From the cell containing the given text, extract its center point as (X, Y) coordinate. 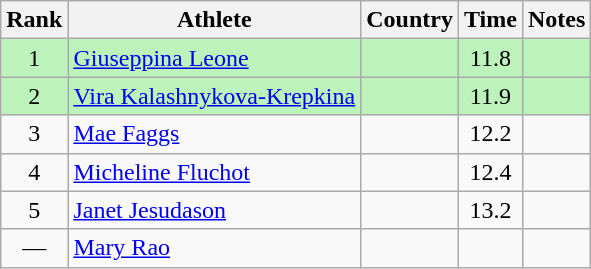
Vira Kalashnykova-Krepkina (214, 96)
Mary Rao (214, 248)
13.2 (490, 210)
Mae Faggs (214, 134)
12.2 (490, 134)
2 (34, 96)
Time (490, 20)
Country (410, 20)
12.4 (490, 172)
11.8 (490, 58)
4 (34, 172)
Rank (34, 20)
Janet Jesudason (214, 210)
11.9 (490, 96)
5 (34, 210)
3 (34, 134)
Giuseppina Leone (214, 58)
— (34, 248)
Notes (556, 20)
1 (34, 58)
Athlete (214, 20)
Micheline Fluchot (214, 172)
